Extract the [X, Y] coordinate from the center of the cell holding the provided text.  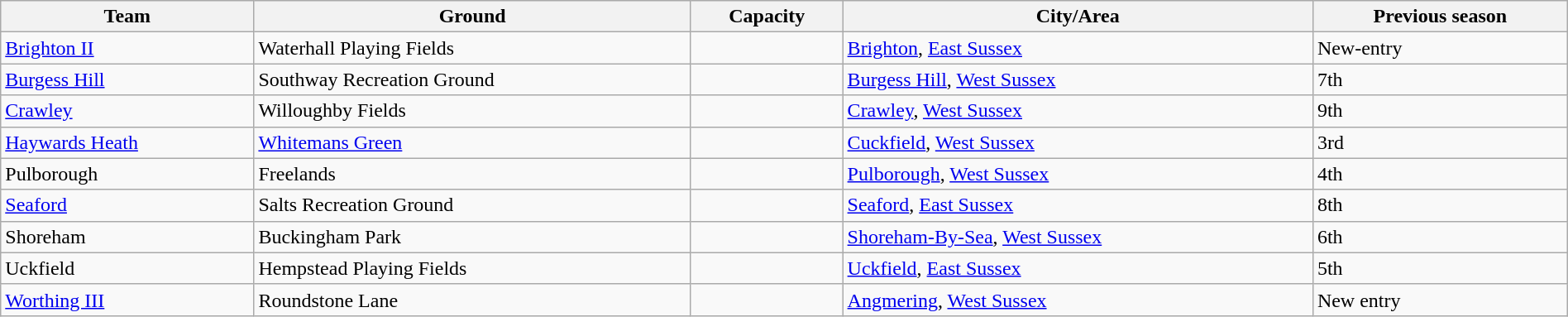
New-entry [1440, 48]
Uckfield, East Sussex [1078, 268]
Seaford, East Sussex [1078, 205]
Buckingham Park [472, 237]
Waterhall Playing Fields [472, 48]
Pulborough [127, 174]
Hempstead Playing Fields [472, 268]
Southway Recreation Ground [472, 79]
Roundstone Lane [472, 300]
4th [1440, 174]
Cuckfield, West Sussex [1078, 142]
Seaford [127, 205]
Whitemans Green [472, 142]
Salts Recreation Ground [472, 205]
Burgess Hill, West Sussex [1078, 79]
Previous season [1440, 17]
Brighton II [127, 48]
Haywards Heath [127, 142]
Angmering, West Sussex [1078, 300]
3rd [1440, 142]
Worthing III [127, 300]
9th [1440, 111]
8th [1440, 205]
Willoughby Fields [472, 111]
5th [1440, 268]
7th [1440, 79]
Team [127, 17]
6th [1440, 237]
Capacity [767, 17]
City/Area [1078, 17]
Ground [472, 17]
Burgess Hill [127, 79]
New entry [1440, 300]
Brighton, East Sussex [1078, 48]
Shoreham-By-Sea, West Sussex [1078, 237]
Shoreham [127, 237]
Crawley, West Sussex [1078, 111]
Pulborough, West Sussex [1078, 174]
Uckfield [127, 268]
Freelands [472, 174]
Crawley [127, 111]
